Search for the cell housing the specified text and yield its (x, y) center coordinate. 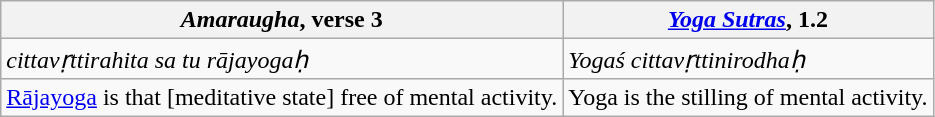
Yoga Sutras, 1.2 (748, 20)
Amaraugha, verse 3 (282, 20)
cittavṛttirahita sa tu rājayogaḥ (282, 59)
Yogaś cittavṛttinirodhaḥ (748, 59)
Yoga is the stilling of mental activity. (748, 97)
Rājayoga is that [meditative state] free of mental activity. (282, 97)
